Capture the cell that displays the provided text and extract its (X, Y) central coordinate. 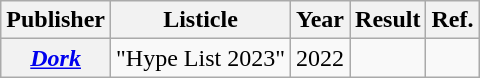
2022 (320, 58)
Publisher (56, 20)
"Hype List 2023" (201, 58)
Ref. (452, 20)
Listicle (201, 20)
Year (320, 20)
Result (388, 20)
Dork (56, 58)
